Search for the cell housing the specified text and yield its [x, y] center coordinate. 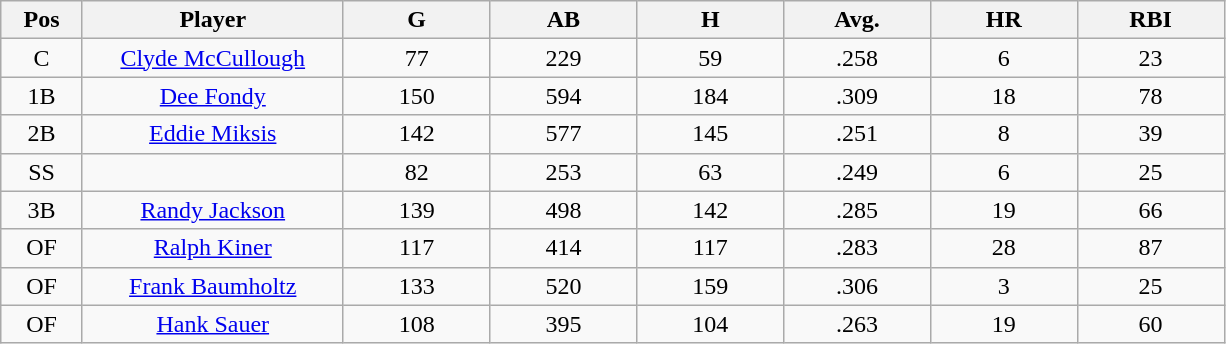
108 [416, 324]
520 [564, 286]
3B [42, 210]
G [416, 20]
139 [416, 210]
63 [710, 172]
82 [416, 172]
RBI [1150, 20]
184 [710, 96]
SS [42, 172]
Ralph Kiner [212, 248]
.306 [858, 286]
594 [564, 96]
Avg. [858, 20]
104 [710, 324]
.258 [858, 58]
18 [1004, 96]
39 [1150, 134]
77 [416, 58]
Eddie Miksis [212, 134]
Clyde McCullough [212, 58]
1B [42, 96]
498 [564, 210]
.283 [858, 248]
Frank Baumholtz [212, 286]
3 [1004, 286]
78 [1150, 96]
2B [42, 134]
150 [416, 96]
C [42, 58]
Randy Jackson [212, 210]
Player [212, 20]
133 [416, 286]
60 [1150, 324]
AB [564, 20]
577 [564, 134]
.251 [858, 134]
H [710, 20]
253 [564, 172]
395 [564, 324]
23 [1150, 58]
87 [1150, 248]
414 [564, 248]
Dee Fondy [212, 96]
Hank Sauer [212, 324]
.249 [858, 172]
66 [1150, 210]
59 [710, 58]
8 [1004, 134]
.285 [858, 210]
.309 [858, 96]
Pos [42, 20]
.263 [858, 324]
145 [710, 134]
28 [1004, 248]
HR [1004, 20]
229 [564, 58]
159 [710, 286]
